Provide the (x, y) coordinate of the cell's center where the given text is located.  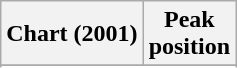
Peak position (189, 34)
Chart (2001) (72, 34)
